Return (X, Y) of the center of cell containing provided text 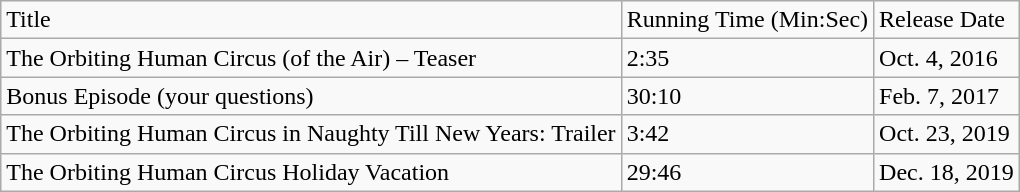
30:10 (747, 96)
2:35 (747, 58)
Title (311, 20)
Running Time (Min:Sec) (747, 20)
3:42 (747, 134)
Bonus Episode (your questions) (311, 96)
29:46 (747, 172)
Dec. 18, 2019 (947, 172)
Oct. 23, 2019 (947, 134)
The Orbiting Human Circus Holiday Vacation (311, 172)
The Orbiting Human Circus (of the Air) – Teaser (311, 58)
Feb. 7, 2017 (947, 96)
Oct. 4, 2016 (947, 58)
Release Date (947, 20)
The Orbiting Human Circus in Naughty Till New Years: Trailer (311, 134)
